From the cell containing the given text, extract its center point as (x, y) coordinate. 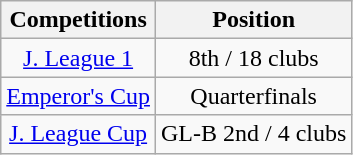
Position (253, 20)
8th / 18 clubs (253, 58)
J. League Cup (78, 134)
J. League 1 (78, 58)
Emperor's Cup (78, 96)
GL-B 2nd / 4 clubs (253, 134)
Competitions (78, 20)
Quarterfinals (253, 96)
